Capture the cell that displays the provided text and extract its (x, y) central coordinate. 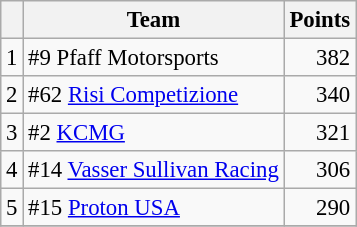
Team (154, 20)
4 (12, 170)
1 (12, 58)
5 (12, 208)
#14 Vasser Sullivan Racing (154, 170)
#62 Risi Competizione (154, 95)
#15 Proton USA (154, 208)
#2 KCMG (154, 133)
290 (320, 208)
382 (320, 58)
321 (320, 133)
#9 Pfaff Motorsports (154, 58)
340 (320, 95)
Points (320, 20)
3 (12, 133)
2 (12, 95)
306 (320, 170)
